Provide the [X, Y] coordinate of the cell's center where the given text is located.  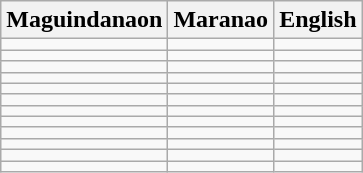
English [318, 20]
Maguindanaon [84, 20]
Maranao [221, 20]
